Return the [X, Y] coordinate for the center point of the cell that contains the specified text.  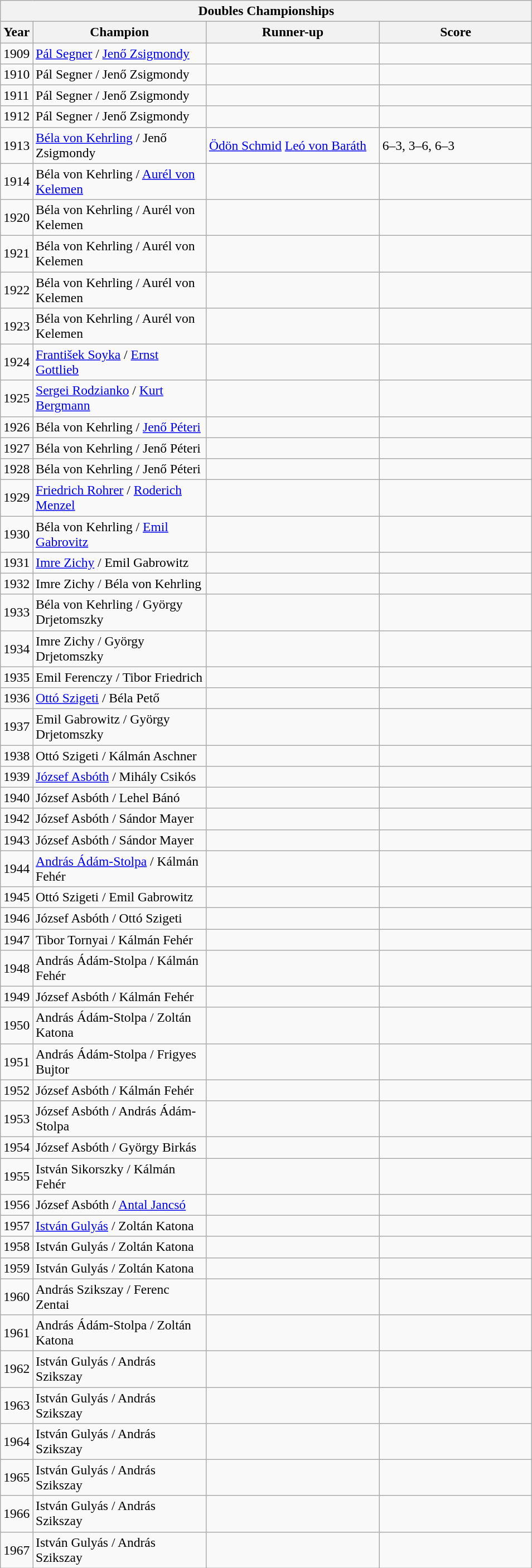
Doubles Championships [267, 11]
1912 [17, 116]
1944 [17, 868]
1935 [17, 677]
1911 [17, 95]
1959 [17, 1268]
1927 [17, 448]
1957 [17, 1226]
1948 [17, 968]
Sergei Rodzianko / Kurt Bergmann [119, 398]
Champion [119, 32]
Score [455, 32]
1954 [17, 1147]
Ottó Szigeti / Béla Pető [119, 698]
1928 [17, 469]
1922 [17, 290]
1936 [17, 698]
1955 [17, 1176]
András Ádám-Stolpa / Frigyes Bujtor [119, 1061]
1939 [17, 776]
1937 [17, 727]
6–3, 3–6, 6–3 [455, 145]
István Sikorszky / Kálmán Fehér [119, 1176]
Béla von Kehrling / Jenő Zsigmondy [119, 145]
1926 [17, 427]
1949 [17, 997]
1960 [17, 1297]
1910 [17, 74]
1933 [17, 612]
František Soyka / Ernst Gottlieb [119, 362]
András Szikszay / Ferenc Zentai [119, 1297]
Tibor Tornyai / Kálmán Fehér [119, 939]
1967 [17, 1550]
Béla von Kehrling / Emil Gabrovitz [119, 534]
1914 [17, 182]
1923 [17, 326]
1932 [17, 584]
Imre Zichy / Béla von Kehrling [119, 584]
1958 [17, 1247]
1963 [17, 1405]
Ottó Szigeti / Kálmán Aschner [119, 755]
1909 [17, 53]
Ödön Schmid Leó von Baráth [293, 145]
1965 [17, 1477]
1925 [17, 398]
1943 [17, 840]
Ottó Szigeti / Emil Gabrowitz [119, 897]
1961 [17, 1332]
1951 [17, 1061]
1956 [17, 1205]
1950 [17, 1026]
1931 [17, 562]
Imre Zichy / György Drjetomszky [119, 649]
1947 [17, 939]
1929 [17, 497]
József Asbóth / Mihály Csikós [119, 776]
1964 [17, 1441]
1942 [17, 819]
József Asbóth / Ottó Szigeti [119, 918]
József Asbóth / András Ádám-Stolpa [119, 1118]
1953 [17, 1118]
Emil Gabrowitz / György Drjetomszky [119, 727]
1930 [17, 534]
Runner-up [293, 32]
1946 [17, 918]
1966 [17, 1514]
József Asbóth / György Birkás [119, 1147]
Emil Ferenczy / Tibor Friedrich [119, 677]
1920 [17, 217]
1913 [17, 145]
1962 [17, 1369]
1940 [17, 798]
1945 [17, 897]
József Asbóth / Antal Jancsó [119, 1205]
1921 [17, 253]
1938 [17, 755]
Friedrich Rohrer / Roderich Menzel [119, 497]
Béla von Kehrling / György Drjetomszky [119, 612]
József Asbóth / Lehel Bánó [119, 798]
1924 [17, 362]
1952 [17, 1090]
Year [17, 32]
Imre Zichy / Emil Gabrowitz [119, 562]
1934 [17, 649]
